Identify which cell holds the provided text, then report its (x, y) central coordinate. 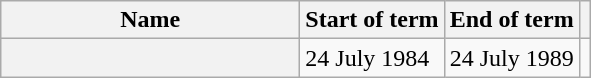
Start of term (372, 20)
24 July 1989 (512, 58)
24 July 1984 (372, 58)
End of term (512, 20)
Name (150, 20)
